Pinpoint the cell where the given text exists, returning its (X, Y) midpoint coordinate. 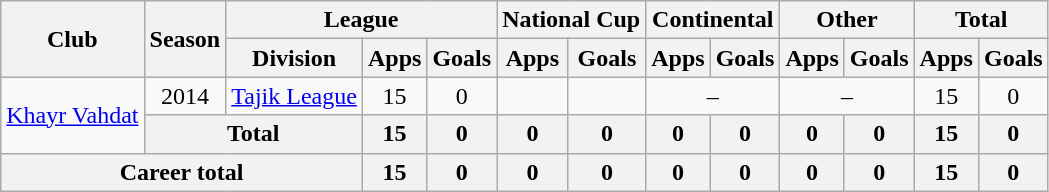
National Cup (572, 20)
2014 (185, 96)
Career total (182, 172)
League (362, 20)
Season (185, 39)
Other (847, 20)
Tajik League (294, 96)
Khayr Vahdat (72, 115)
Continental (713, 20)
Division (294, 58)
Club (72, 39)
